From the cell containing the given text, extract its center point as (X, Y) coordinate. 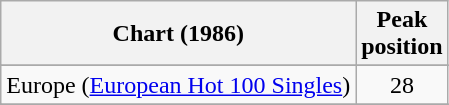
Chart (1986) (178, 34)
Peakposition (402, 34)
Europe (European Hot 100 Singles) (178, 85)
28 (402, 85)
